Output the (X, Y) coordinate of the center of the cell containing the given text.  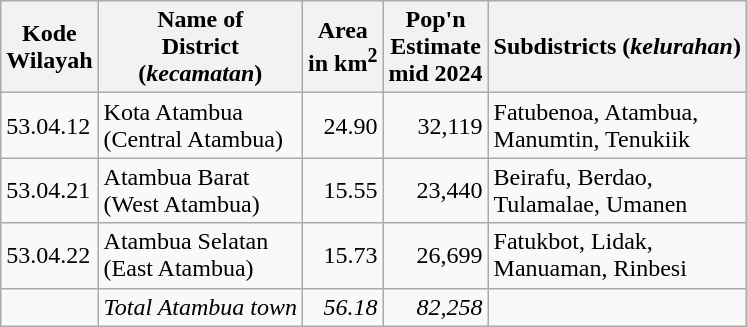
15.73 (343, 256)
26,699 (436, 256)
53.04.21 (50, 190)
Total Atambua town (200, 307)
56.18 (343, 307)
15.55 (343, 190)
Pop'nEstimatemid 2024 (436, 47)
Kota Atambua (Central Atambua) (200, 126)
KodeWilayah (50, 47)
Area in km2 (343, 47)
Name of District(kecamatan) (200, 47)
Fatubenoa, Atambua, Manumtin, Tenukiik (617, 126)
24.90 (343, 126)
Subdistricts (kelurahan) (617, 47)
Atambua Barat (West Atambua) (200, 190)
32,119 (436, 126)
82,258 (436, 307)
Atambua Selatan (East Atambua) (200, 256)
Beirafu, Berdao, Tulamalae, Umanen (617, 190)
23,440 (436, 190)
53.04.12 (50, 126)
53.04.22 (50, 256)
Fatukbot, Lidak, Manuaman, Rinbesi (617, 256)
